Output the (x, y) coordinate of the center of the cell containing the given text.  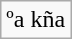
ºa kña (36, 20)
